Extract the (X, Y) coordinate from the center of the cell holding the provided text.  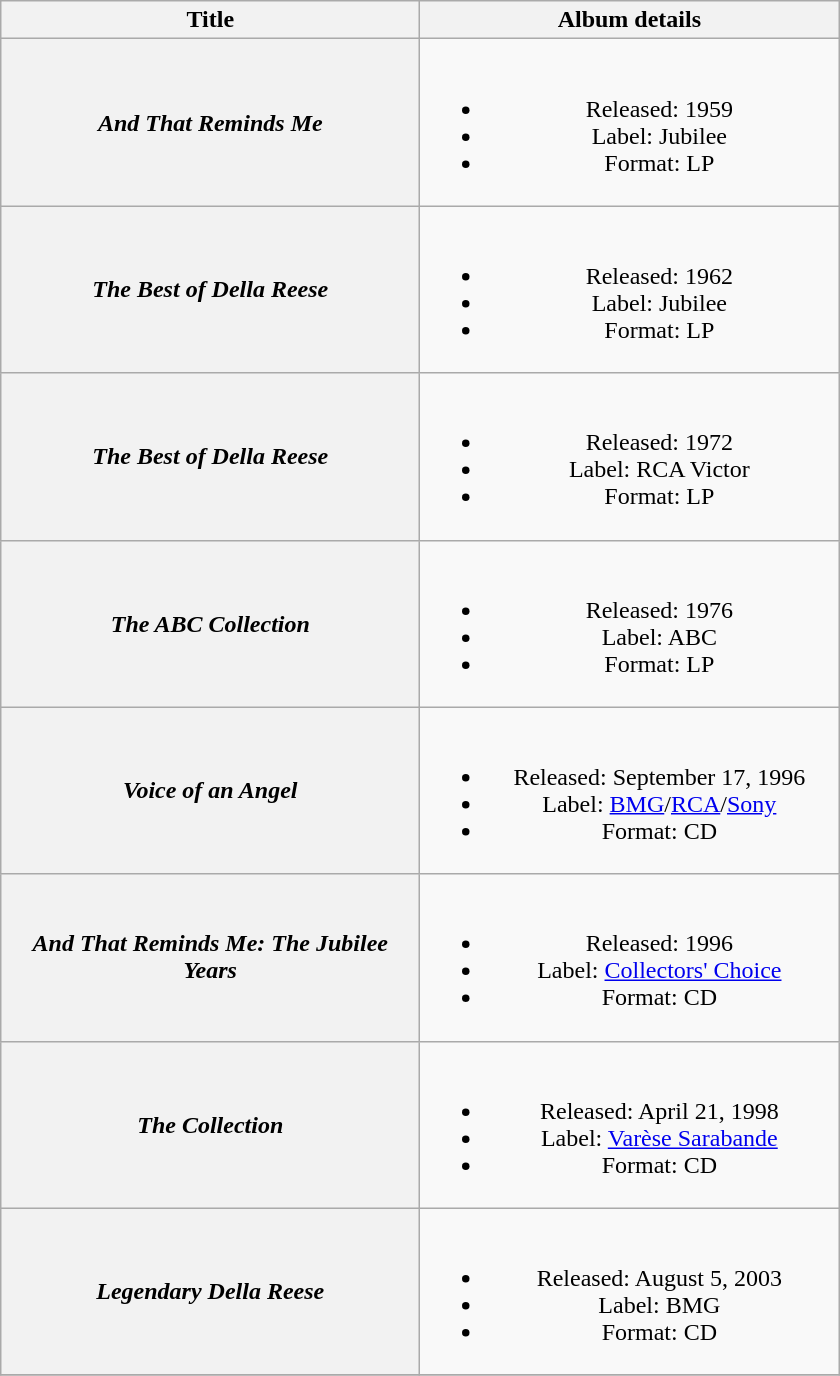
And That Reminds Me (210, 122)
Released: September 17, 1996Label: BMG/RCA/SonyFormat: CD (630, 790)
Released: 1972Label: RCA VictorFormat: LP (630, 456)
The Collection (210, 1124)
Voice of an Angel (210, 790)
Title (210, 20)
Released: August 5, 2003Label: BMGFormat: CD (630, 1292)
Released: 1996Label: Collectors' ChoiceFormat: CD (630, 958)
Released: April 21, 1998Label: Varèse SarabandeFormat: CD (630, 1124)
Legendary Della Reese (210, 1292)
Released: 1976Label: ABCFormat: LP (630, 624)
The ABC Collection (210, 624)
Released: 1962Label: JubileeFormat: LP (630, 290)
Released: 1959Label: JubileeFormat: LP (630, 122)
And That Reminds Me: The Jubilee Years (210, 958)
Album details (630, 20)
